Capture the cell that displays the provided text and extract its (X, Y) central coordinate. 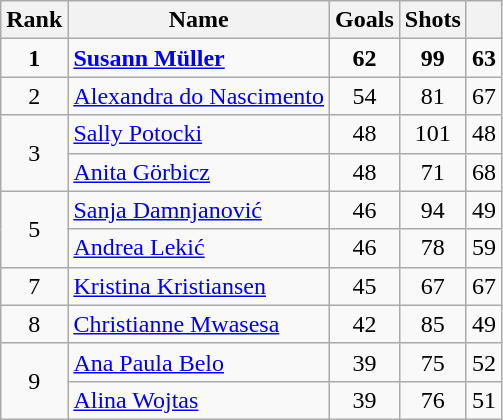
81 (432, 96)
9 (34, 381)
76 (432, 400)
Goals (365, 20)
Kristina Kristiansen (199, 286)
62 (365, 58)
63 (484, 58)
99 (432, 58)
Alina Wojtas (199, 400)
5 (34, 229)
71 (432, 172)
Alexandra do Nascimento (199, 96)
3 (34, 153)
101 (432, 134)
Andrea Lekić (199, 248)
54 (365, 96)
Christianne Mwasesa (199, 324)
Susann Müller (199, 58)
52 (484, 362)
Anita Görbicz (199, 172)
51 (484, 400)
68 (484, 172)
Sally Potocki (199, 134)
1 (34, 58)
59 (484, 248)
2 (34, 96)
78 (432, 248)
Shots (432, 20)
7 (34, 286)
8 (34, 324)
Ana Paula Belo (199, 362)
Sanja Damnjanović (199, 210)
75 (432, 362)
85 (432, 324)
94 (432, 210)
45 (365, 286)
Rank (34, 20)
Name (199, 20)
42 (365, 324)
